Provide the [X, Y] coordinate of the cell's center where the given text is located.  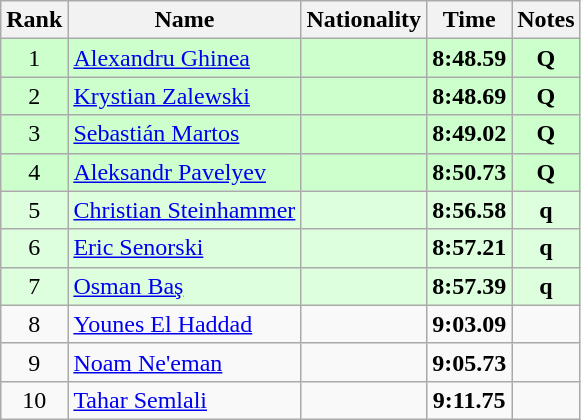
Notes [546, 20]
5 [34, 210]
1 [34, 58]
Alexandru Ghinea [184, 58]
Aleksandr Pavelyev [184, 172]
8:50.73 [470, 172]
4 [34, 172]
8:48.69 [470, 96]
Osman Baş [184, 286]
Tahar Semlali [184, 400]
6 [34, 248]
8:56.58 [470, 210]
Noam Ne'eman [184, 362]
3 [34, 134]
8:57.39 [470, 286]
9:05.73 [470, 362]
9:11.75 [470, 400]
8 [34, 324]
7 [34, 286]
Younes El Haddad [184, 324]
8:49.02 [470, 134]
9 [34, 362]
9:03.09 [470, 324]
2 [34, 96]
Christian Steinhammer [184, 210]
8:57.21 [470, 248]
Time [470, 20]
Name [184, 20]
Eric Senorski [184, 248]
Sebastián Martos [184, 134]
Rank [34, 20]
8:48.59 [470, 58]
Nationality [364, 20]
Krystian Zalewski [184, 96]
10 [34, 400]
